Determine the (X, Y) coordinate at the center of the cell enclosing the given text.  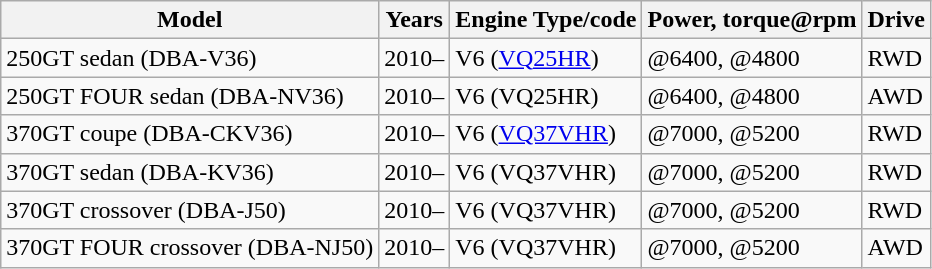
250GT FOUR sedan (DBA-NV36) (190, 96)
Model (190, 20)
370GT coupe (DBA-CKV36) (190, 134)
Years (414, 20)
Power, torque@rpm (752, 20)
Drive (896, 20)
Engine Type/code (546, 20)
250GT sedan (DBA-V36) (190, 58)
370GT sedan (DBA-KV36) (190, 172)
370GT crossover (DBA-J50) (190, 210)
370GT FOUR crossover (DBA-NJ50) (190, 248)
